Provide the [X, Y] coordinate of the cell's center where the given text is located.  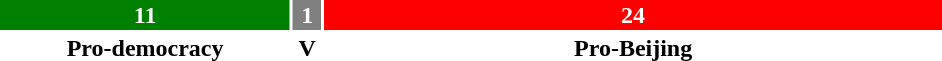
1 [307, 15]
24 [633, 15]
11 [145, 15]
